Determine the (x, y) coordinate at the center of the cell enclosing the given text.  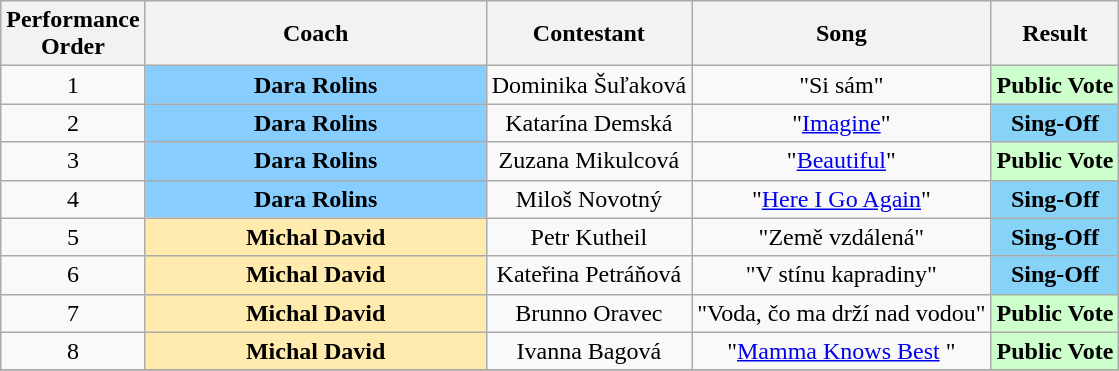
"Země vzdálená" (842, 237)
Petr Kutheil (588, 237)
Ivanna Bagová (588, 351)
"Si sám" (842, 85)
"V stínu kapradiny" (842, 275)
"Beautiful" (842, 161)
"Imagine" (842, 123)
"Here I Go Again" (842, 199)
Result (1055, 34)
"Mamma Knows Best " (842, 351)
6 (73, 275)
3 (73, 161)
Kateřina Petráňová (588, 275)
Brunno Oravec (588, 313)
Coach (316, 34)
4 (73, 199)
Contestant (588, 34)
1 (73, 85)
Katarína Demská (588, 123)
Zuzana Mikulcová (588, 161)
Dominika Šuľaková (588, 85)
Performance Order (73, 34)
5 (73, 237)
Miloš Novotný (588, 199)
2 (73, 123)
Song (842, 34)
8 (73, 351)
"Voda, čo ma drží nad vodou" (842, 313)
7 (73, 313)
